Capture the cell that displays the provided text and extract its (x, y) central coordinate. 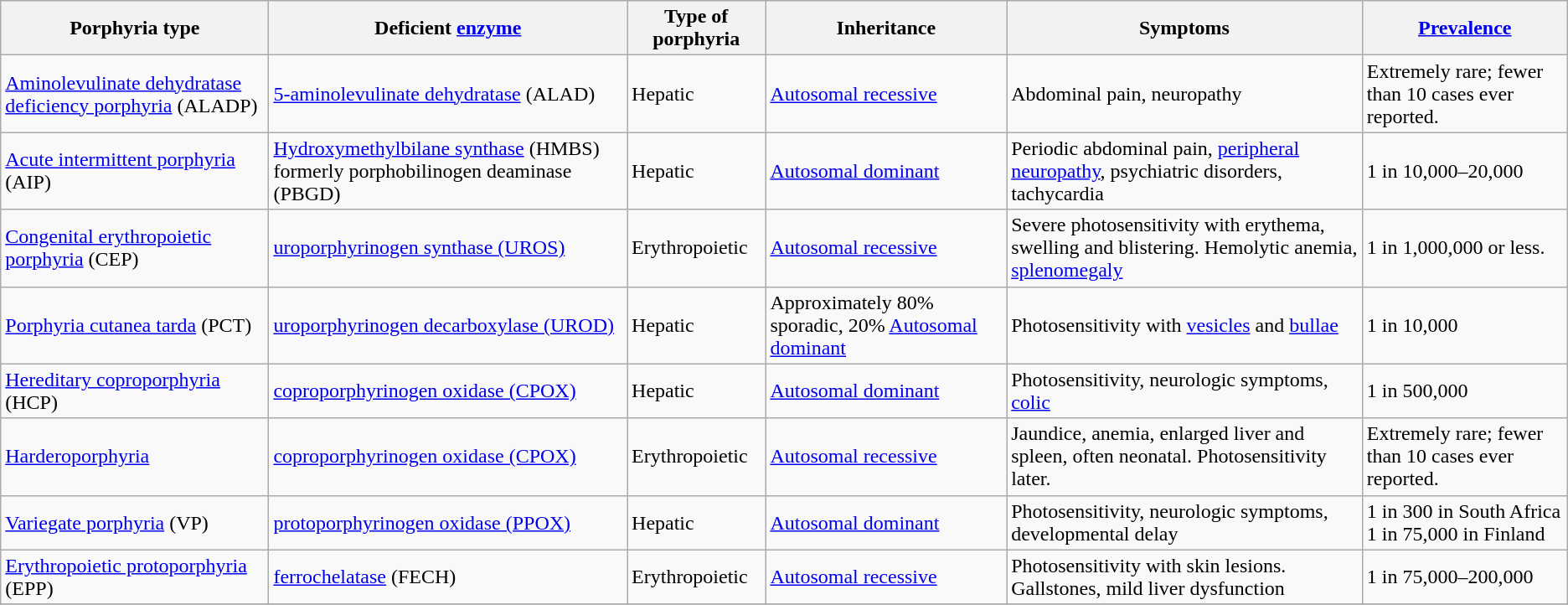
1 in 10,000–20,000 (1464, 171)
1 in 75,000–200,000 (1464, 577)
uroporphyrinogen decarboxylase (UROD) (448, 325)
Photosensitivity, neurologic symptoms, colic (1184, 390)
Porphyria type (135, 28)
Symptoms (1184, 28)
Abdominal pain, neuropathy (1184, 94)
5-aminolevulinate dehydratase (ALAD) (448, 94)
Prevalence (1464, 28)
1 in 10,000 (1464, 325)
1 in 300 in South Africa1 in 75,000 in Finland (1464, 523)
protoporphyrinogen oxidase (PPOX) (448, 523)
Photosensitivity with skin lesions. Gallstones, mild liver dysfunction (1184, 577)
Inheritance (886, 28)
Variegate porphyria (VP) (135, 523)
Hereditary coproporphyria (HCP) (135, 390)
Jaundice, anemia, enlarged liver and spleen, often neonatal. Photosensitivity later. (1184, 457)
Deficient enzyme (448, 28)
Aminolevulinate dehydratase deficiency porphyria (ALADP) (135, 94)
Harderoporphyria (135, 457)
ferrochelatase (FECH) (448, 577)
Approximately 80% sporadic, 20% Autosomal dominant (886, 325)
Porphyria cutanea tarda (PCT) (135, 325)
1 in 500,000 (1464, 390)
uroporphyrinogen synthase (UROS) (448, 248)
Photosensitivity, neurologic symptoms, developmental delay (1184, 523)
Severe photosensitivity with erythema, swelling and blistering. Hemolytic anemia, splenomegaly (1184, 248)
Periodic abdominal pain, peripheral neuropathy, psychiatric disorders, tachycardia (1184, 171)
Hydroxymethylbilane synthase (HMBS) formerly porphobilinogen deaminase (PBGD) (448, 171)
Acute intermittent porphyria (AIP) (135, 171)
Erythropoietic protoporphyria (EPP) (135, 577)
1 in 1,000,000 or less. (1464, 248)
Congenital erythropoietic porphyria (CEP) (135, 248)
Photosensitivity with vesicles and bullae (1184, 325)
Type of porphyria (697, 28)
